Identify which cell holds the provided text, then report its [X, Y] central coordinate. 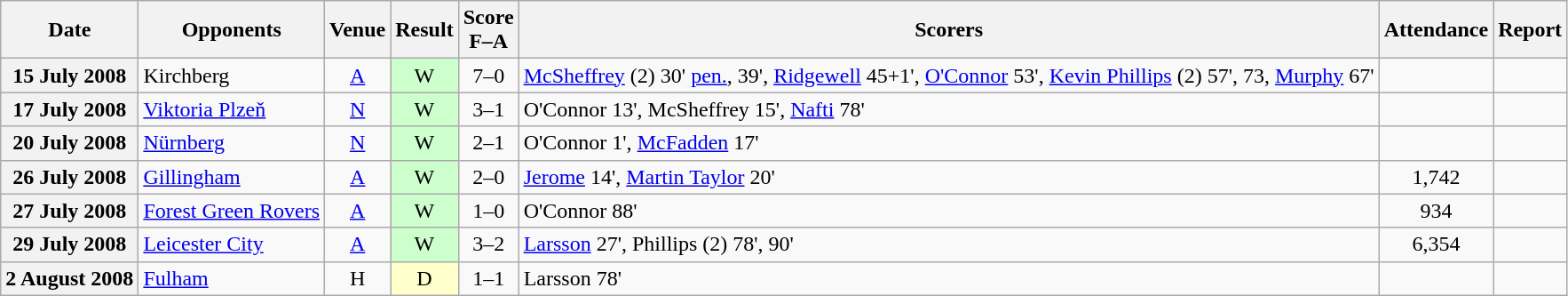
27 July 2008 [69, 211]
Report [1531, 30]
934 [1436, 211]
McSheffrey (2) 30' pen., 39', Ridgewell 45+1', O'Connor 53', Kevin Phillips (2) 57', 73, Murphy 67' [948, 76]
Attendance [1436, 30]
20 July 2008 [69, 143]
Forest Green Rovers [232, 211]
1–0 [488, 211]
29 July 2008 [69, 244]
3–1 [488, 109]
1,742 [1436, 177]
H [358, 278]
3–2 [488, 244]
2–1 [488, 143]
O'Connor 1', McFadden 17' [948, 143]
26 July 2008 [69, 177]
2 August 2008 [69, 278]
Fulham [232, 278]
Larsson 78' [948, 278]
Viktoria Plzeň [232, 109]
15 July 2008 [69, 76]
7–0 [488, 76]
1–1 [488, 278]
Nürnberg [232, 143]
Result [424, 30]
D [424, 278]
Date [69, 30]
O'Connor 13', McSheffrey 15', Nafti 78' [948, 109]
Kirchberg [232, 76]
6,354 [1436, 244]
ScoreF–A [488, 30]
Scorers [948, 30]
Jerome 14', Martin Taylor 20' [948, 177]
Venue [358, 30]
Larsson 27', Phillips (2) 78', 90' [948, 244]
Gillingham [232, 177]
O'Connor 88' [948, 211]
Opponents [232, 30]
Leicester City [232, 244]
2–0 [488, 177]
17 July 2008 [69, 109]
